Capture the cell that displays the provided text and extract its (x, y) central coordinate. 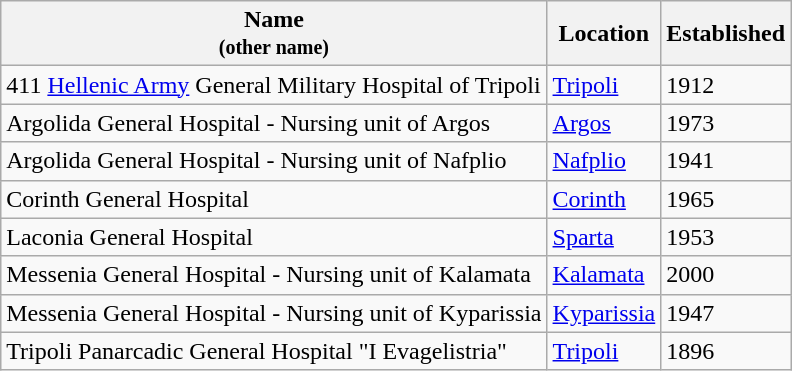
1896 (726, 351)
2000 (726, 275)
Laconia General Hospital (274, 237)
1965 (726, 199)
1941 (726, 161)
Location (604, 34)
Established (726, 34)
Kyparissia (604, 313)
Tripoli Panarcadic General Hospital "I Evagelistria" (274, 351)
Messenia General Hospital - Nursing unit of Kyparissia (274, 313)
Nafplio (604, 161)
1953 (726, 237)
Sparta (604, 237)
Argolida General Hospital - Nursing unit of Nafplio (274, 161)
Corinth (604, 199)
Messenia General Hospital - Nursing unit of Kalamata (274, 275)
Argolida General Hospital - Nursing unit of Argos (274, 123)
Corinth General Hospital (274, 199)
1947 (726, 313)
411 Hellenic Army General Military Hospital of Tripoli (274, 85)
Kalamata (604, 275)
Name (other name) (274, 34)
1912 (726, 85)
1973 (726, 123)
Argos (604, 123)
